Find where the given text appears and provide that cell's center as (X, Y) coordinate. 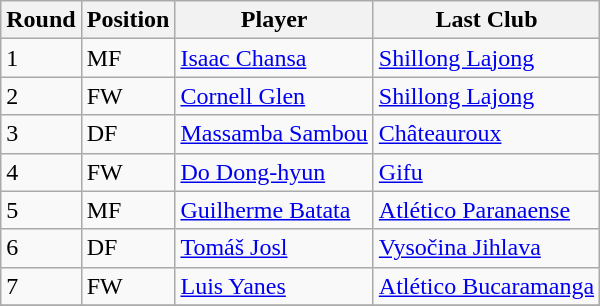
Châteauroux (486, 134)
1 (41, 58)
Gifu (486, 172)
Atlético Paranaense (486, 210)
2 (41, 96)
Tomáš Josl (274, 248)
Round (41, 20)
Massamba Sambou (274, 134)
Guilherme Batata (274, 210)
Do Dong-hyun (274, 172)
7 (41, 286)
Position (128, 20)
Player (274, 20)
Cornell Glen (274, 96)
4 (41, 172)
Last Club (486, 20)
5 (41, 210)
Luis Yanes (274, 286)
Atlético Bucaramanga (486, 286)
Isaac Chansa (274, 58)
6 (41, 248)
3 (41, 134)
Vysočina Jihlava (486, 248)
